Determine the (X, Y) coordinate at the center of the cell enclosing the given text.  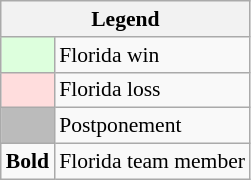
Legend (126, 19)
Florida win (152, 55)
Florida loss (152, 90)
Florida team member (152, 162)
Bold (28, 162)
Postponement (152, 126)
